Scan for the cell matching the given text and deliver its (x, y) coordinate at center. 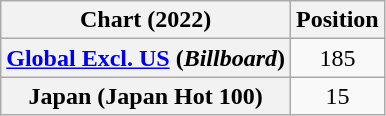
Chart (2022) (146, 20)
185 (338, 58)
15 (338, 96)
Global Excl. US (Billboard) (146, 58)
Position (338, 20)
Japan (Japan Hot 100) (146, 96)
